Provide the [x, y] coordinate of the cell's center where the given text is located.  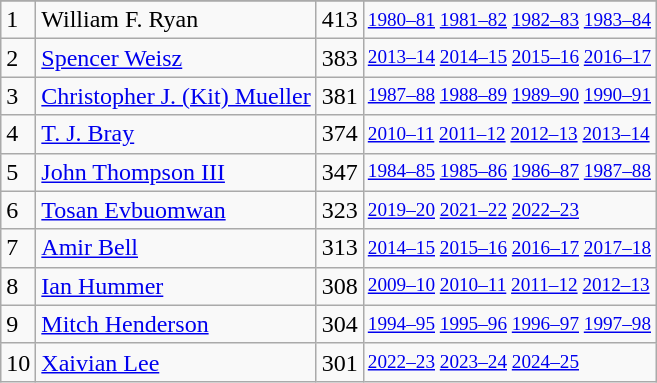
323 [340, 210]
T. J. Bray [176, 134]
6 [18, 210]
Xaivian Lee [176, 362]
9 [18, 324]
Spencer Weisz [176, 58]
Amir Bell [176, 248]
1987–88 1988–89 1989–90 1990–91 [509, 96]
347 [340, 172]
7 [18, 248]
308 [340, 286]
383 [340, 58]
313 [340, 248]
Ian Hummer [176, 286]
William F. Ryan [176, 20]
2010–11 2011–12 2012–13 2013–14 [509, 134]
304 [340, 324]
8 [18, 286]
2022–23 2023–24 2024–25 [509, 362]
413 [340, 20]
5 [18, 172]
Christopher J. (Kit) Mueller [176, 96]
381 [340, 96]
301 [340, 362]
Tosan Evbuomwan [176, 210]
2009–10 2010–11 2011–12 2012–13 [509, 286]
10 [18, 362]
John Thompson III [176, 172]
2 [18, 58]
1980–81 1981–82 1982–83 1983–84 [509, 20]
3 [18, 96]
1 [18, 20]
Mitch Henderson [176, 324]
1984–85 1985–86 1986–87 1987–88 [509, 172]
2019–20 2021–22 2022–23 [509, 210]
374 [340, 134]
1994–95 1995–96 1996–97 1997–98 [509, 324]
4 [18, 134]
2013–14 2014–15 2015–16 2016–17 [509, 58]
2014–15 2015–16 2016–17 2017–18 [509, 248]
